Scan for the cell matching the given text and deliver its (x, y) coordinate at center. 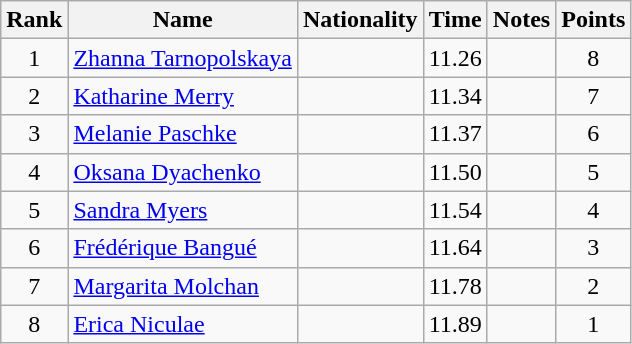
11.26 (455, 58)
Frédérique Bangué (183, 248)
11.54 (455, 210)
11.64 (455, 248)
Points (594, 20)
Nationality (360, 20)
Katharine Merry (183, 96)
Erica Niculae (183, 324)
11.89 (455, 324)
11.37 (455, 134)
Margarita Molchan (183, 286)
Time (455, 20)
Oksana Dyachenko (183, 172)
Name (183, 20)
Melanie Paschke (183, 134)
11.50 (455, 172)
Sandra Myers (183, 210)
Zhanna Tarnopolskaya (183, 58)
11.78 (455, 286)
11.34 (455, 96)
Rank (34, 20)
Notes (521, 20)
